Return the (x, y) coordinate for the center point of the cell that contains the specified text.  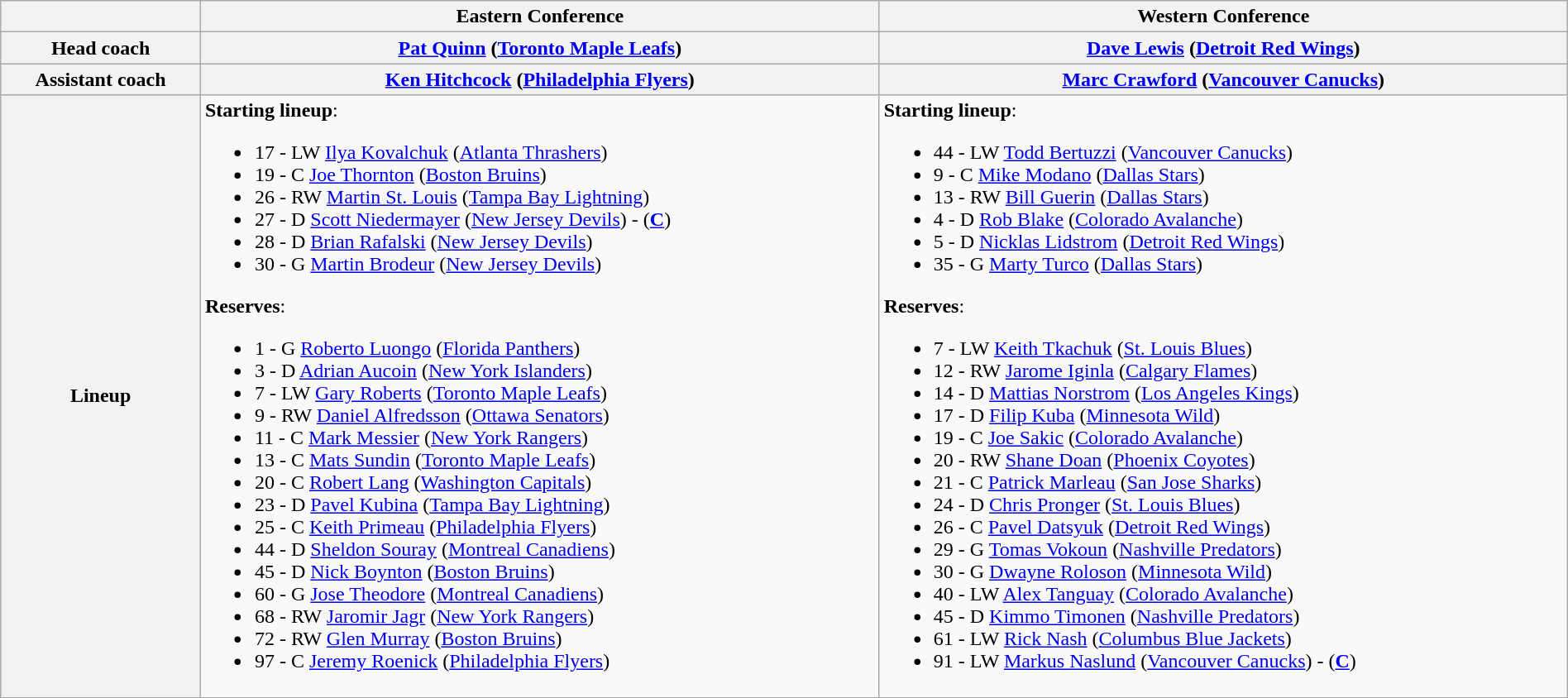
Assistant coach (101, 79)
Marc Crawford (Vancouver Canucks) (1223, 79)
Head coach (101, 48)
Pat Quinn (Toronto Maple Leafs) (539, 48)
Dave Lewis (Detroit Red Wings) (1223, 48)
Ken Hitchcock (Philadelphia Flyers) (539, 79)
Eastern Conference (539, 17)
Western Conference (1223, 17)
Lineup (101, 396)
